Find where the given text appears and provide that cell's center as (X, Y) coordinate. 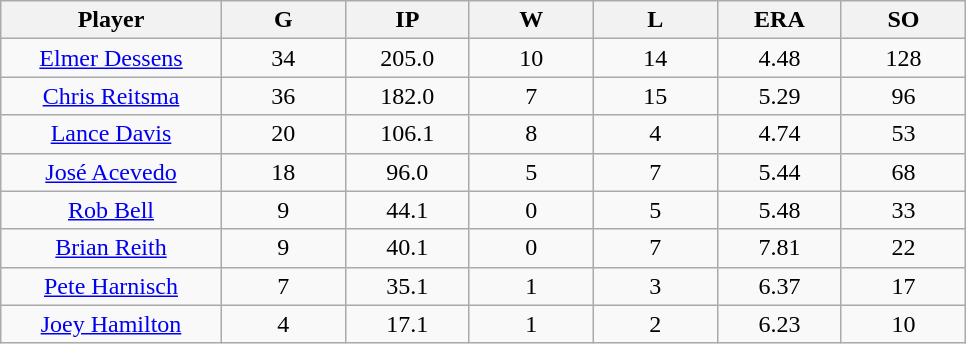
96.0 (407, 172)
José Acevedo (111, 172)
205.0 (407, 58)
17.1 (407, 324)
106.1 (407, 134)
5.44 (779, 172)
3 (655, 286)
Player (111, 20)
Lance Davis (111, 134)
4.74 (779, 134)
6.37 (779, 286)
15 (655, 96)
182.0 (407, 96)
96 (903, 96)
33 (903, 210)
5.29 (779, 96)
W (531, 20)
5.48 (779, 210)
Pete Harnisch (111, 286)
20 (283, 134)
Elmer Dessens (111, 58)
34 (283, 58)
128 (903, 58)
44.1 (407, 210)
Chris Reitsma (111, 96)
36 (283, 96)
18 (283, 172)
Joey Hamilton (111, 324)
Rob Bell (111, 210)
14 (655, 58)
17 (903, 286)
SO (903, 20)
22 (903, 248)
68 (903, 172)
2 (655, 324)
L (655, 20)
40.1 (407, 248)
35.1 (407, 286)
4.48 (779, 58)
8 (531, 134)
IP (407, 20)
7.81 (779, 248)
G (283, 20)
53 (903, 134)
ERA (779, 20)
Brian Reith (111, 248)
6.23 (779, 324)
